Pinpoint the cell where the given text exists, returning its (x, y) midpoint coordinate. 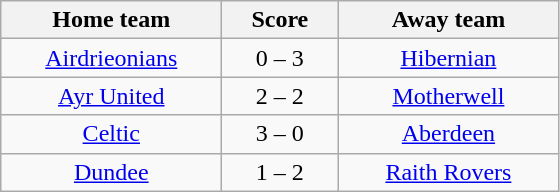
Away team (448, 20)
3 – 0 (280, 134)
0 – 3 (280, 58)
1 – 2 (280, 172)
2 – 2 (280, 96)
Hibernian (448, 58)
Dundee (112, 172)
Celtic (112, 134)
Ayr United (112, 96)
Raith Rovers (448, 172)
Motherwell (448, 96)
Score (280, 20)
Aberdeen (448, 134)
Airdrieonians (112, 58)
Home team (112, 20)
